Pinpoint the cell where the given text exists, returning its [x, y] midpoint coordinate. 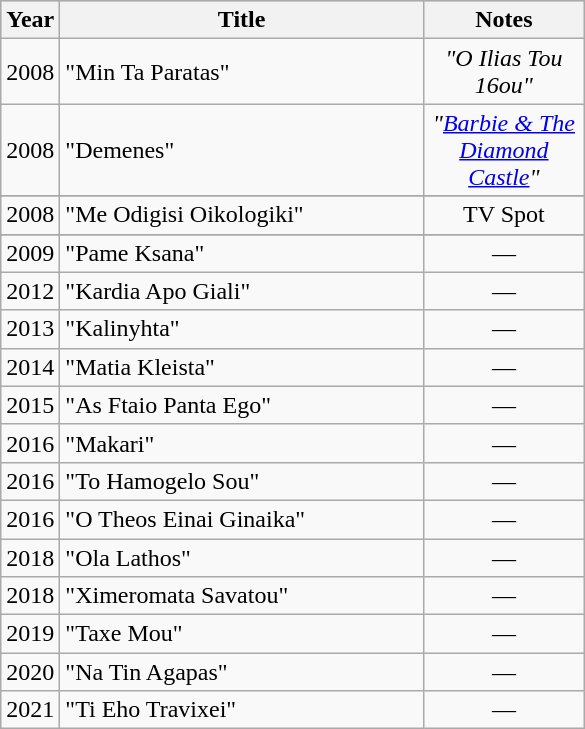
"Demenes" [242, 150]
2019 [30, 634]
"Taxe Mou" [242, 634]
"To Hamogelo Sou" [242, 481]
2009 [30, 253]
"Kalinyhta" [242, 329]
"Me Odigisi Oikologiki" [242, 215]
"As Ftaio Panta Ego" [242, 405]
"Kardia Apo Giali" [242, 291]
Notes [504, 20]
2012 [30, 291]
TV Spot [504, 215]
2014 [30, 367]
"Min Ta Paratas" [242, 72]
"Matia Kleista" [242, 367]
Year [30, 20]
"Pame Ksana" [242, 253]
2015 [30, 405]
"Ti Eho Travixei" [242, 710]
"Ximeromata Savatou" [242, 596]
"Makari" [242, 443]
"O Theos Einai Ginaika" [242, 519]
2021 [30, 710]
"O Ilias Tou 16ou" [504, 72]
"Na Tin Agapas" [242, 672]
Title [242, 20]
2013 [30, 329]
"Ola Lathos" [242, 557]
"Barbie & The Diamond Castle" [504, 150]
2020 [30, 672]
